Pinpoint the cell where the given text exists, returning its (x, y) midpoint coordinate. 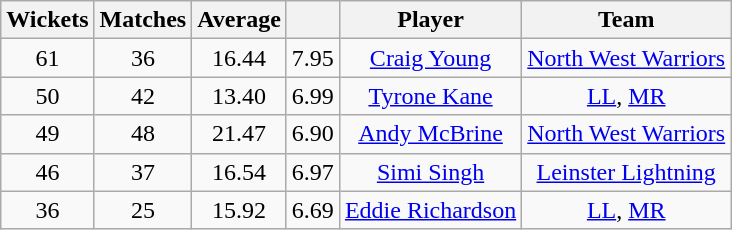
6.99 (312, 96)
21.47 (240, 134)
Average (240, 20)
6.90 (312, 134)
48 (143, 134)
37 (143, 172)
25 (143, 210)
Leinster Lightning (626, 172)
Tyrone Kane (430, 96)
Matches (143, 20)
50 (48, 96)
46 (48, 172)
16.44 (240, 58)
6.97 (312, 172)
Simi Singh (430, 172)
Wickets (48, 20)
42 (143, 96)
13.40 (240, 96)
16.54 (240, 172)
Player (430, 20)
Andy McBrine (430, 134)
Eddie Richardson (430, 210)
6.69 (312, 210)
7.95 (312, 58)
Craig Young (430, 58)
15.92 (240, 210)
49 (48, 134)
61 (48, 58)
Team (626, 20)
